From the cell containing the given text, extract its center point as (x, y) coordinate. 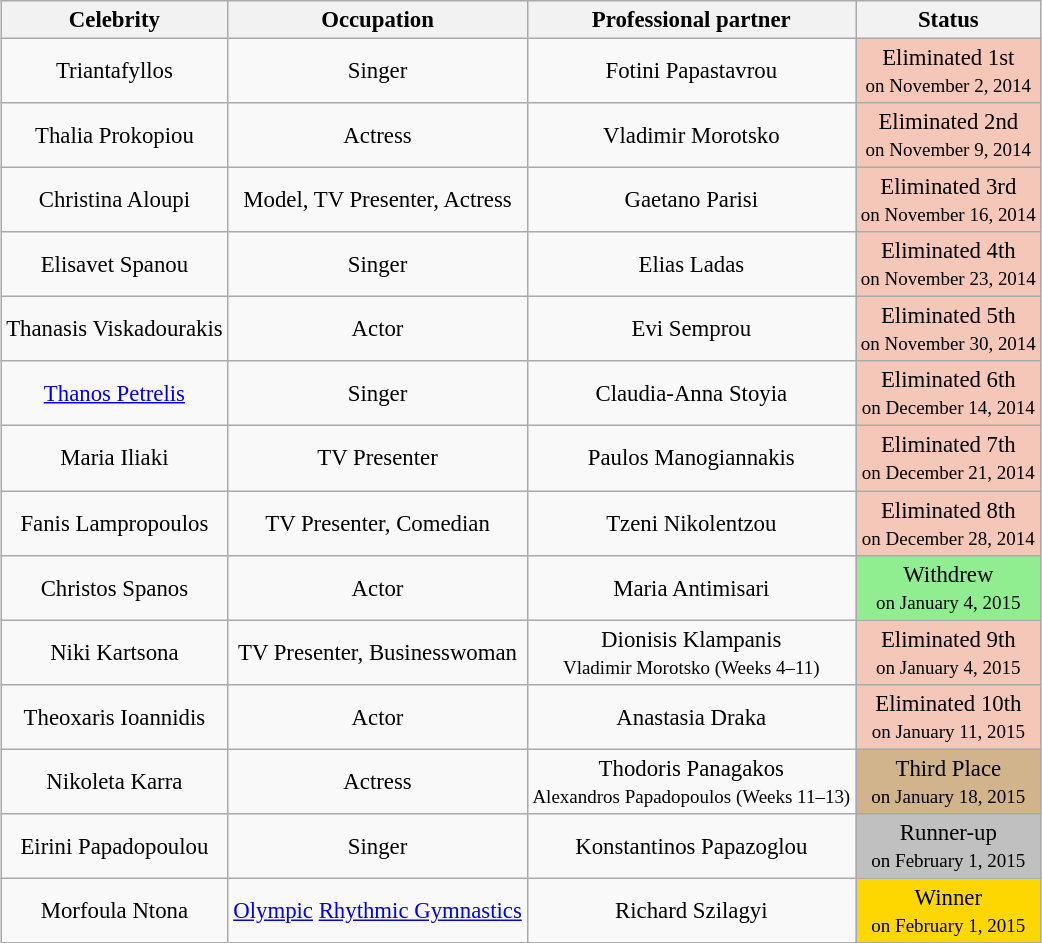
Eliminated 4thon November 23, 2014 (949, 264)
Evi Semprou (691, 330)
Runner-upon February 1, 2015 (949, 846)
Konstantinos Papazoglou (691, 846)
Eliminated 6thon December 14, 2014 (949, 394)
Niki Kartsona (114, 652)
Elias Ladas (691, 264)
Status (949, 20)
Winneron February 1, 2015 (949, 910)
Maria Antimisari (691, 588)
Eliminated 1ston November 2, 2014 (949, 70)
Nikoleta Karra (114, 782)
Fotini Papastavrou (691, 70)
Anastasia Draka (691, 716)
Thanasis Viskadourakis (114, 330)
Tzeni Nikolentzou (691, 522)
Triantafyllos (114, 70)
Eirini Papadopoulou (114, 846)
TV Presenter, Businesswoman (378, 652)
Eliminated 3rdon November 16, 2014 (949, 200)
Gaetano Parisi (691, 200)
Eliminated 9thon January 4, 2015 (949, 652)
Morfoula Ntona (114, 910)
Elisavet Spanou (114, 264)
Third Placeon January 18, 2015 (949, 782)
Model, TV Presenter, Actress (378, 200)
Paulos Manogiannakis (691, 458)
Olympic Rhythmic Gymnastics (378, 910)
Thalia Prokopiou (114, 136)
Eliminated 10thon January 11, 2015 (949, 716)
Thodoris PanagakosAlexandros Papadopoulos (Weeks 11–13) (691, 782)
Maria Iliaki (114, 458)
Christos Spanos (114, 588)
Celebrity (114, 20)
Richard Szilagyi (691, 910)
Thanos Petrelis (114, 394)
Eliminated 5thon November 30, 2014 (949, 330)
Occupation (378, 20)
Dionisis KlampanisVladimir Morotsko (Weeks 4–11) (691, 652)
TV Presenter, Comedian (378, 522)
Vladimir Morotsko (691, 136)
Christina Aloupi (114, 200)
Theoxaris Ioannidis (114, 716)
Eliminated 2ndon November 9, 2014 (949, 136)
Professional partner (691, 20)
Fanis Lampropoulos (114, 522)
Eliminated 7thon December 21, 2014 (949, 458)
Eliminated 8thon December 28, 2014 (949, 522)
Claudia-Anna Stoyia (691, 394)
Withdrewon January 4, 2015 (949, 588)
TV Presenter (378, 458)
